Provide the [X, Y] coordinate of the cell's center where the given text is located.  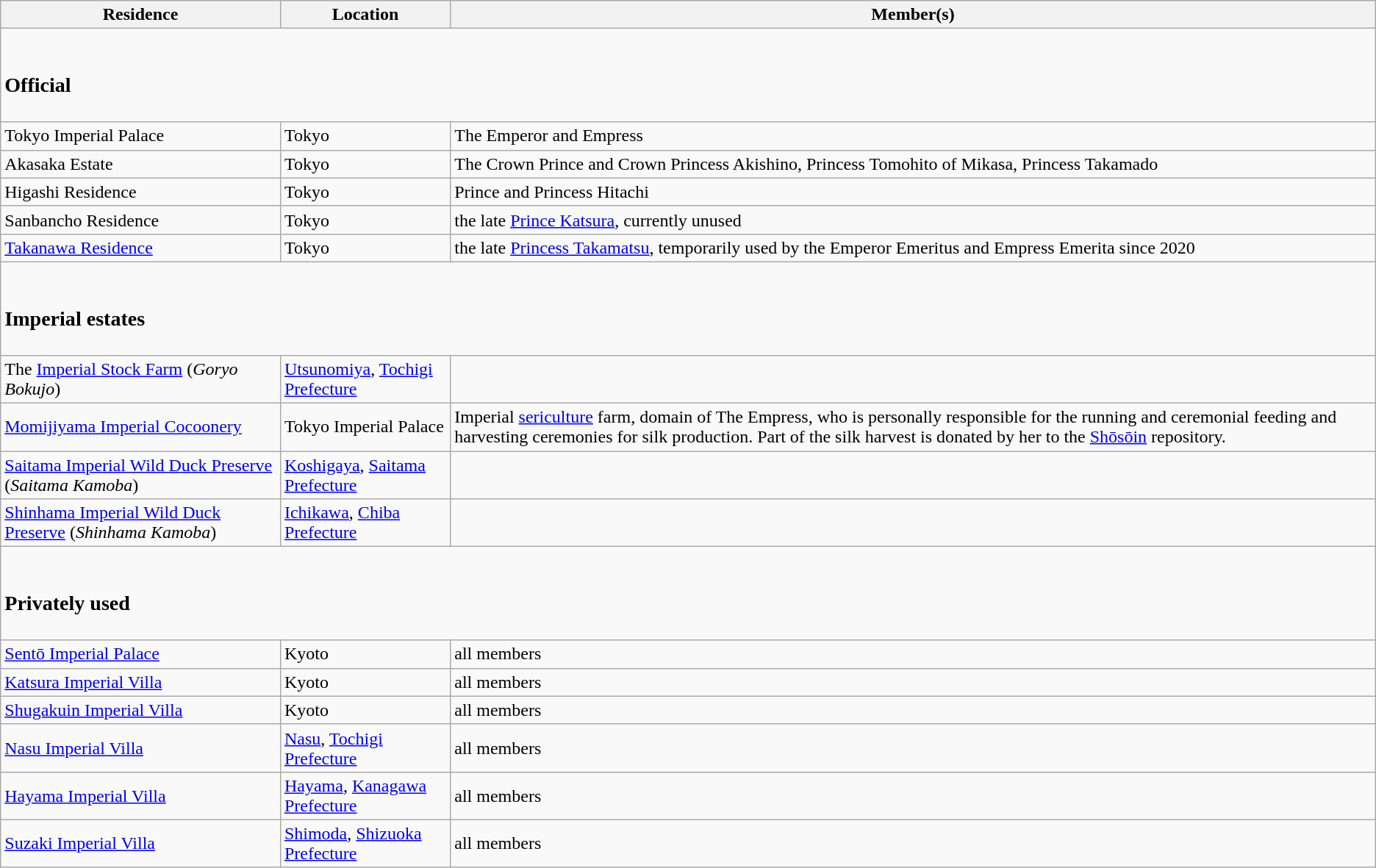
The Imperial Stock Farm (Goryo Bokujo) [141, 379]
Momijiyama Imperial Cocoonery [141, 428]
Takanawa Residence [141, 248]
Member(s) [913, 15]
Hayama Imperial Villa [141, 795]
Koshigaya, Saitama Prefecture [365, 475]
Sentō Imperial Palace [141, 654]
Imperial estates [688, 309]
Location [365, 15]
Nasu, Tochigi Prefecture [365, 748]
Katsura Imperial Villa [141, 682]
Shugakuin Imperial Villa [141, 710]
Utsunomiya, Tochigi Prefecture [365, 379]
the late Prince Katsura, currently unused [913, 220]
Prince and Princess Hitachi [913, 192]
Nasu Imperial Villa [141, 748]
Shimoda, Shizuoka Prefecture [365, 844]
Akasaka Estate [141, 164]
the late Princess Takamatsu, temporarily used by the Emperor Emeritus and Empress Emerita since 2020 [913, 248]
Official [688, 75]
The Crown Prince and Crown Princess Akishino, Princess Tomohito of Mikasa, Princess Takamado [913, 164]
Higashi Residence [141, 192]
Privately used [688, 594]
The Emperor and Empress [913, 136]
Residence [141, 15]
Hayama, Kanagawa Prefecture [365, 795]
Suzaki Imperial Villa [141, 844]
Shinhama Imperial Wild Duck Preserve (Shinhama Kamoba) [141, 523]
Saitama Imperial Wild Duck Preserve (Saitama Kamoba) [141, 475]
Ichikawa, Chiba Prefecture [365, 523]
Sanbancho Residence [141, 220]
